Capture the cell that displays the provided text and extract its (x, y) central coordinate. 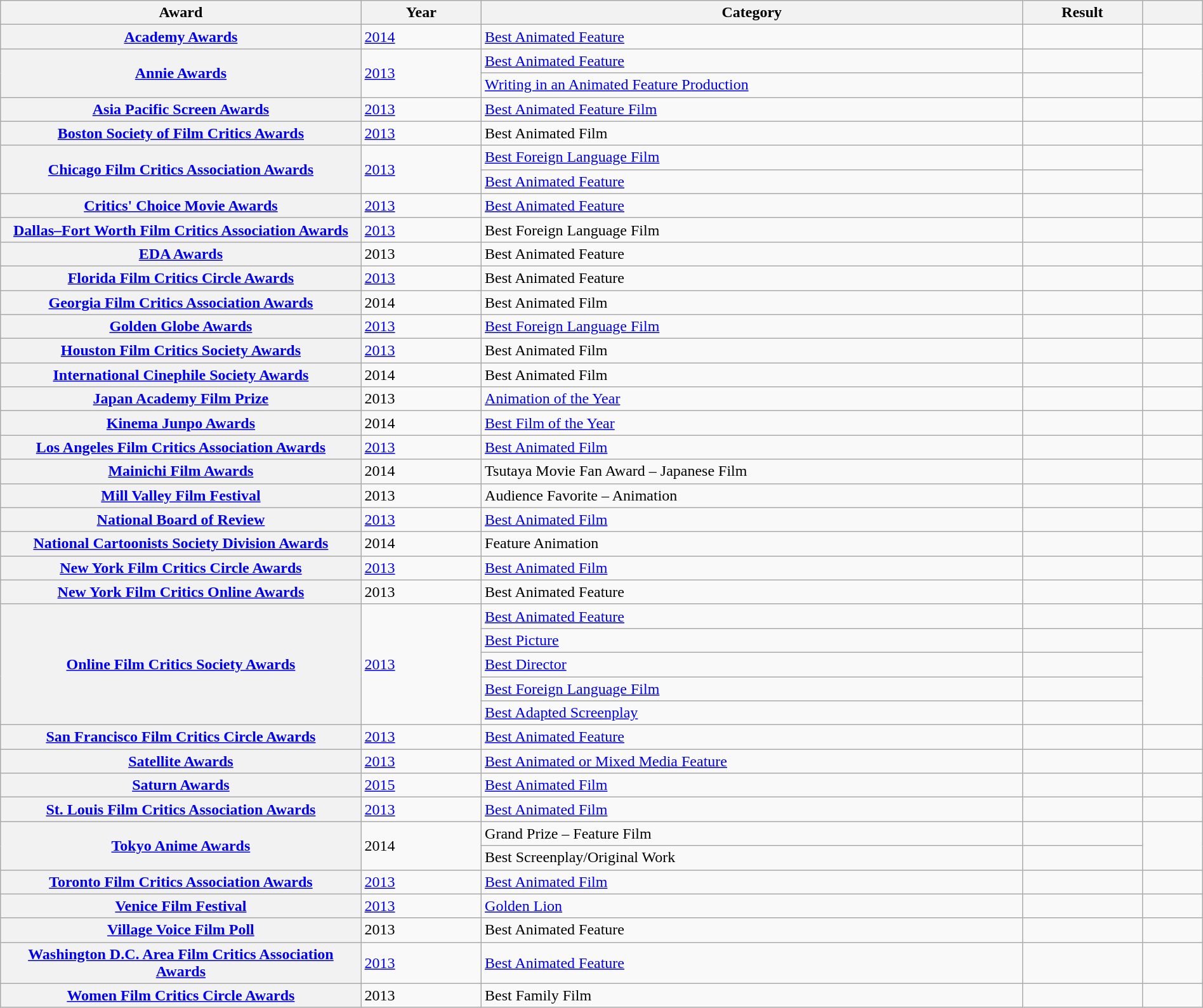
Golden Globe Awards (181, 327)
Critics' Choice Movie Awards (181, 206)
Annie Awards (181, 73)
National Board of Review (181, 520)
New York Film Critics Circle Awards (181, 568)
National Cartoonists Society Division Awards (181, 544)
Award (181, 13)
Best Animated or Mixed Media Feature (753, 761)
Village Voice Film Poll (181, 930)
Year (421, 13)
Audience Favorite – Animation (753, 495)
Result (1082, 13)
Category (753, 13)
Boston Society of Film Critics Awards (181, 133)
Houston Film Critics Society Awards (181, 351)
Dallas–Fort Worth Film Critics Association Awards (181, 230)
Best Director (753, 664)
Best Family Film (753, 995)
Best Picture (753, 640)
Mainichi Film Awards (181, 471)
St. Louis Film Critics Association Awards (181, 809)
Chicago Film Critics Association Awards (181, 169)
Women Film Critics Circle Awards (181, 995)
Saturn Awards (181, 785)
Animation of the Year (753, 399)
EDA Awards (181, 254)
New York Film Critics Online Awards (181, 592)
Satellite Awards (181, 761)
Golden Lion (753, 906)
Japan Academy Film Prize (181, 399)
Kinema Junpo Awards (181, 423)
Tsutaya Movie Fan Award – Japanese Film (753, 471)
Venice Film Festival (181, 906)
Writing in an Animated Feature Production (753, 85)
Online Film Critics Society Awards (181, 664)
Mill Valley Film Festival (181, 495)
2015 (421, 785)
San Francisco Film Critics Circle Awards (181, 737)
Best Animated Feature Film (753, 109)
Best Screenplay/Original Work (753, 858)
Asia Pacific Screen Awards (181, 109)
Georgia Film Critics Association Awards (181, 303)
Florida Film Critics Circle Awards (181, 278)
Tokyo Anime Awards (181, 846)
Best Film of the Year (753, 423)
Grand Prize – Feature Film (753, 834)
Best Adapted Screenplay (753, 713)
Academy Awards (181, 37)
Toronto Film Critics Association Awards (181, 882)
Feature Animation (753, 544)
Los Angeles Film Critics Association Awards (181, 447)
International Cinephile Society Awards (181, 375)
Washington D.C. Area Film Critics Association Awards (181, 963)
